Output the (x, y) coordinate of the center of the cell containing the given text.  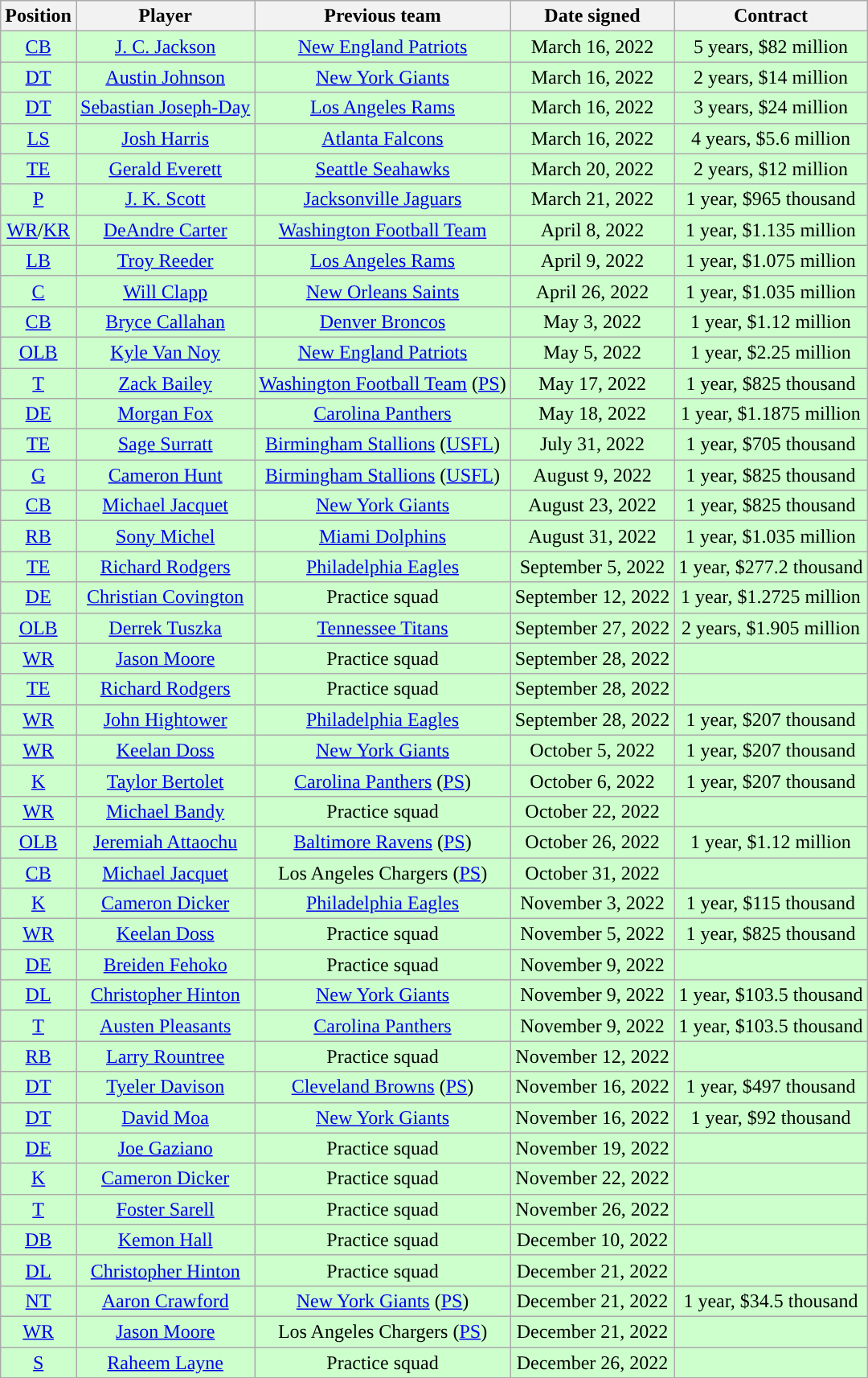
Foster Sarell (165, 1209)
David Moa (165, 1118)
S (39, 1363)
Jeremiah Attaochu (165, 842)
2 years, $12 million (771, 169)
1 year, $1.2725 million (771, 597)
May 5, 2022 (592, 352)
Josh Harris (165, 138)
1 year, $34.5 thousand (771, 1301)
Cleveland Browns (PS) (383, 1087)
Sony Michel (165, 536)
October 26, 2022 (592, 842)
April 9, 2022 (592, 260)
Morgan Fox (165, 414)
1 year, $1.135 million (771, 230)
Cameron Hunt (165, 475)
Kyle Van Noy (165, 352)
Aaron Crawford (165, 1301)
LS (39, 138)
September 27, 2022 (592, 628)
December 10, 2022 (592, 1240)
Christian Covington (165, 597)
C (39, 291)
1 year, $277.2 thousand (771, 567)
J. C. Jackson (165, 47)
Michael Bandy (165, 811)
November 19, 2022 (592, 1148)
Joe Gaziano (165, 1148)
Miami Dolphins (383, 536)
Jacksonville Jaguars (383, 199)
Derrek Tuszka (165, 628)
Kemon Hall (165, 1240)
November 12, 2022 (592, 1056)
Atlanta Falcons (383, 138)
P (39, 199)
April 26, 2022 (592, 291)
1 year, $2.25 million (771, 352)
1 year, $965 thousand (771, 199)
1 year, $705 thousand (771, 445)
July 31, 2022 (592, 445)
1 year, $115 thousand (771, 904)
John Hightower (165, 720)
DeAndre Carter (165, 230)
Date signed (592, 16)
Previous team (383, 16)
Larry Rountree (165, 1056)
December 26, 2022 (592, 1363)
2 years, $1.905 million (771, 628)
New York Giants (PS) (383, 1301)
Taylor Bertolet (165, 781)
Position (39, 16)
LB (39, 260)
September 12, 2022 (592, 597)
October 22, 2022 (592, 811)
March 20, 2022 (592, 169)
3 years, $24 million (771, 108)
September 5, 2022 (592, 567)
November 5, 2022 (592, 934)
October 6, 2022 (592, 781)
Washington Football Team (PS) (383, 383)
Tyeler Davison (165, 1087)
November 26, 2022 (592, 1209)
April 8, 2022 (592, 230)
Contract (771, 16)
Austin Johnson (165, 77)
J. K. Scott (165, 199)
1 year, $1.075 million (771, 260)
1 year, $92 thousand (771, 1118)
Denver Broncos (383, 322)
August 9, 2022 (592, 475)
May 3, 2022 (592, 322)
Will Clapp (165, 291)
October 5, 2022 (592, 750)
4 years, $5.6 million (771, 138)
Washington Football Team (383, 230)
Player (165, 16)
NT (39, 1301)
Raheem Layne (165, 1363)
Austen Pleasants (165, 1026)
Baltimore Ravens (PS) (383, 842)
1 year, $1.1875 million (771, 414)
November 3, 2022 (592, 904)
Breiden Fehoko (165, 965)
Troy Reeder (165, 260)
August 31, 2022 (592, 536)
2 years, $14 million (771, 77)
Seattle Seahawks (383, 169)
Gerald Everett (165, 169)
New Orleans Saints (383, 291)
G (39, 475)
Bryce Callahan (165, 322)
Tennessee Titans (383, 628)
May 17, 2022 (592, 383)
October 31, 2022 (592, 872)
Zack Bailey (165, 383)
August 23, 2022 (592, 506)
Carolina Panthers (PS) (383, 781)
DB (39, 1240)
March 21, 2022 (592, 199)
WR/KR (39, 230)
November 22, 2022 (592, 1179)
Sage Surratt (165, 445)
1 year, $497 thousand (771, 1087)
May 18, 2022 (592, 414)
Sebastian Joseph-Day (165, 108)
5 years, $82 million (771, 47)
